Scan for the cell matching the given text and deliver its (x, y) coordinate at center. 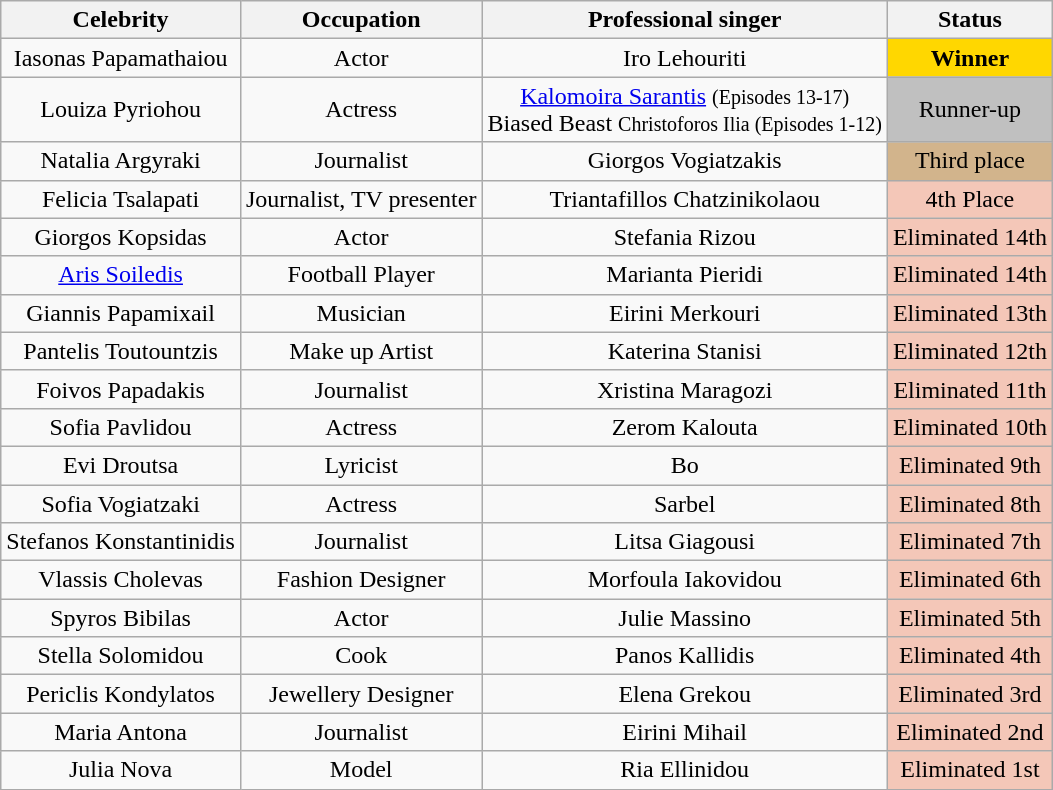
Fashion Designer (360, 580)
Journalist, TV presenter (360, 199)
Eliminated 7th (970, 542)
Julie Massino (684, 618)
Evi Droutsa (121, 465)
Litsa Giagousi (684, 542)
Triantafillos Chatzinikolaou (684, 199)
Natalia Argyraki (121, 161)
Celebrity (121, 20)
Marianta Pieridi (684, 275)
Sofia Pavlidou (121, 427)
Kalomoira Sarantis (Episodes 13-17)Biased Beast Christoforos Ilia (Episodes 1-12) (684, 110)
Spyros Bibilas (121, 618)
Eliminated 1st (970, 770)
Stefania Rizou (684, 237)
Giorgos Kopsidas (121, 237)
Julia Nova (121, 770)
Giannis Papamixail (121, 313)
Aris Soiledis (121, 275)
Eliminated 6th (970, 580)
Pantelis Toutountzis (121, 351)
Iasonas Papamathaiou (121, 58)
Jewellery Designer (360, 694)
Eliminated 11th (970, 389)
Sarbel (684, 503)
Sofia Vogiatzaki (121, 503)
Football Player (360, 275)
Stefanos Konstantinidis (121, 542)
Katerina Stanisi (684, 351)
Zerom Kalouta (684, 427)
Eliminated 3rd (970, 694)
Maria Antona (121, 732)
Lyricist (360, 465)
Cook (360, 656)
Xristina Maragozi (684, 389)
Vlassis Cholevas (121, 580)
Iro Lehouriti (684, 58)
Status (970, 20)
Periclis Kondylatos (121, 694)
Eliminated 5th (970, 618)
Felicia Tsalapati (121, 199)
Bo (684, 465)
Eliminated 4th (970, 656)
Third place (970, 161)
Foivos Papadakis (121, 389)
Occupation (360, 20)
Morfoula Iakovidou (684, 580)
Musician (360, 313)
Stella Solomidou (121, 656)
4th Place (970, 199)
Eliminated 2nd (970, 732)
Ria Ellinidou (684, 770)
Make up Artist (360, 351)
Giorgos Vogiatzakis (684, 161)
Eirini Mihail (684, 732)
Eliminated 12th (970, 351)
Elena Grekou (684, 694)
Eliminated 9th (970, 465)
Eliminated 10th (970, 427)
Runner-up (970, 110)
Eliminated 13th (970, 313)
Winner (970, 58)
Panos Kallidis (684, 656)
Eliminated 8th (970, 503)
Louiza Pyriohou (121, 110)
Professional singer (684, 20)
Eirini Merkouri (684, 313)
Model (360, 770)
